Capture the cell that displays the provided text and extract its [x, y] central coordinate. 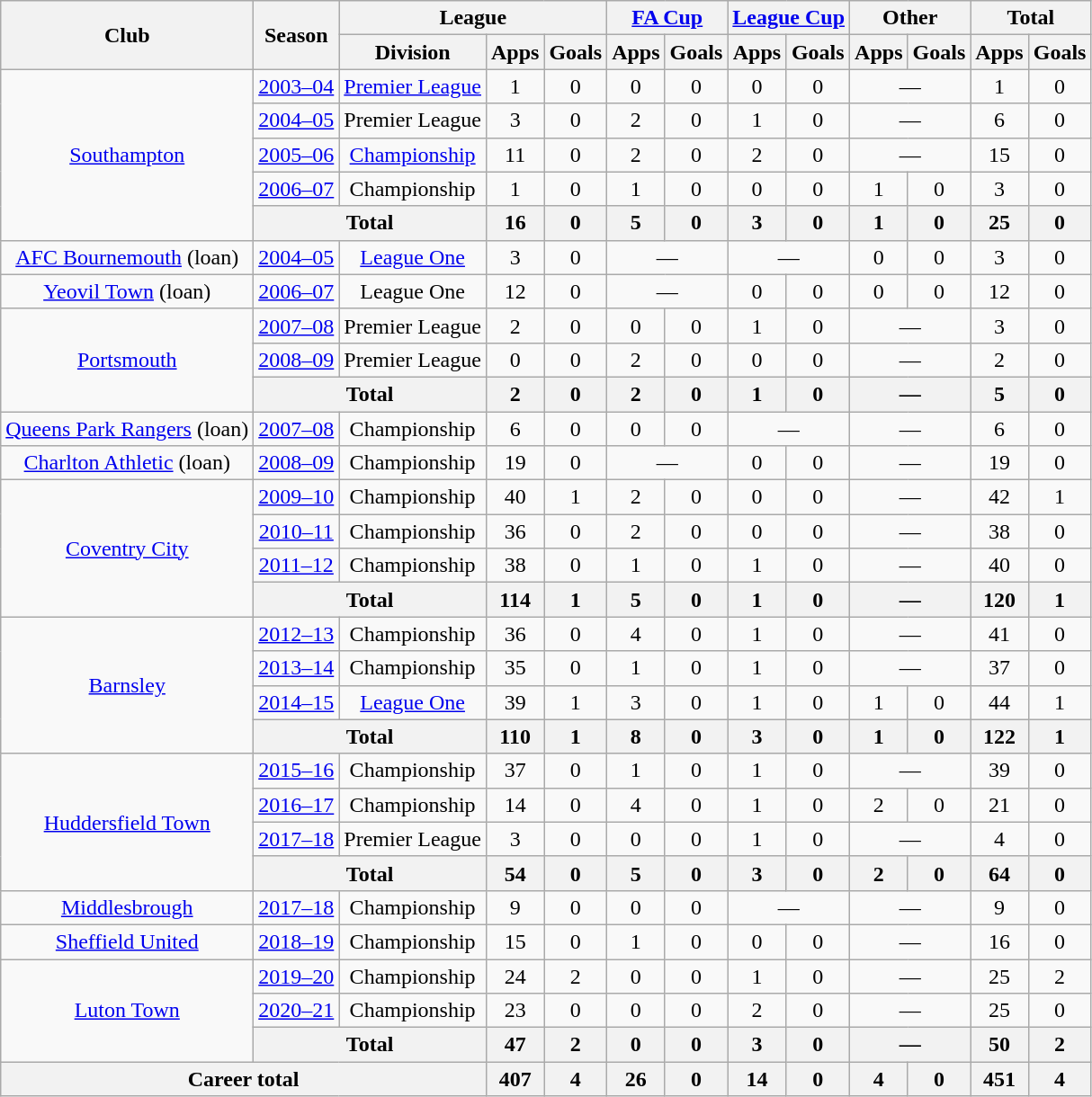
Southampton [128, 155]
Club [128, 35]
21 [999, 805]
24 [515, 976]
2009–10 [297, 497]
Luton Town [128, 1010]
Middlesbrough [128, 907]
2014–15 [297, 702]
11 [515, 155]
Yeovil Town (loan) [128, 291]
120 [999, 600]
2016–17 [297, 805]
110 [515, 736]
2015–16 [297, 771]
Other [910, 18]
2012–13 [297, 634]
FA Cup [667, 18]
2019–20 [297, 976]
Division [413, 52]
Season [297, 35]
2010–11 [297, 531]
122 [999, 736]
42 [999, 497]
Charlton Athletic (loan) [128, 463]
41 [999, 634]
League [473, 18]
47 [515, 1045]
54 [515, 873]
2011–12 [297, 566]
Huddersfield Town [128, 822]
2005–06 [297, 155]
2013–14 [297, 668]
50 [999, 1045]
Coventry City [128, 548]
2018–19 [297, 941]
23 [515, 1011]
Queens Park Rangers (loan) [128, 429]
8 [636, 736]
114 [515, 600]
451 [999, 1079]
AFC Bournemouth (loan) [128, 257]
2020–21 [297, 1011]
Barnsley [128, 685]
44 [999, 702]
Sheffield United [128, 941]
2003–04 [297, 86]
League Cup [789, 18]
64 [999, 873]
407 [515, 1079]
35 [515, 668]
Portsmouth [128, 360]
26 [636, 1079]
Career total [244, 1079]
